Search for the cell housing the specified text and yield its (x, y) center coordinate. 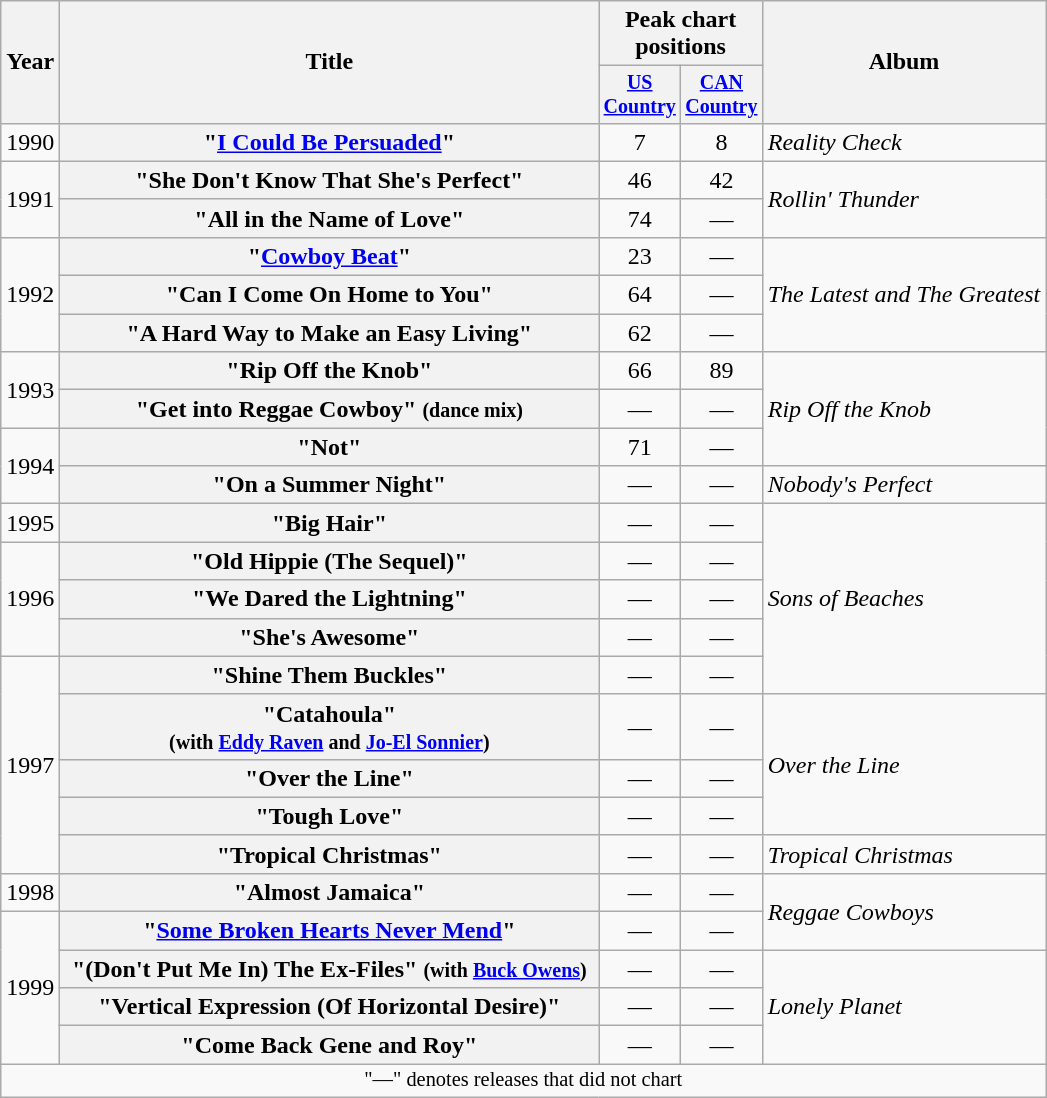
"Rip Off the Knob" (330, 371)
US Country (640, 94)
1990 (30, 142)
1991 (30, 199)
64 (640, 295)
8 (722, 142)
71 (640, 447)
66 (640, 371)
"Catahoula"(with Eddy Raven and Jo-El Sonnier) (330, 726)
"Get into Reggae Cowboy" (dance mix) (330, 409)
"A Hard Way to Make an Easy Living" (330, 333)
"Over the Line" (330, 778)
7 (640, 142)
1994 (30, 466)
46 (640, 180)
23 (640, 256)
Year (30, 62)
Rip Off the Knob (904, 409)
"Shine Them Buckles" (330, 675)
1997 (30, 764)
Sons of Beaches (904, 599)
89 (722, 371)
42 (722, 180)
1993 (30, 390)
Album (904, 62)
Reality Check (904, 142)
Nobody's Perfect (904, 485)
"Tropical Christmas" (330, 854)
"Vertical Expression (Of Horizontal Desire)" (330, 1007)
"All in the Name of Love" (330, 218)
"Old Hippie (The Sequel)" (330, 561)
CAN Country (722, 94)
1995 (30, 523)
"(Don't Put Me In) The Ex-Files" (with Buck Owens) (330, 969)
"Tough Love" (330, 816)
"Some Broken Hearts Never Mend" (330, 931)
1999 (30, 988)
"Almost Jamaica" (330, 892)
"Can I Come On Home to You" (330, 295)
Tropical Christmas (904, 854)
1998 (30, 892)
"She's Awesome" (330, 637)
Rollin' Thunder (904, 199)
"She Don't Know That She's Perfect" (330, 180)
Peak chartpositions (680, 34)
"I Could Be Persuaded" (330, 142)
1996 (30, 599)
"—" denotes releases that did not chart (524, 1081)
"Not" (330, 447)
74 (640, 218)
Lonely Planet (904, 1007)
"Cowboy Beat" (330, 256)
The Latest and The Greatest (904, 294)
62 (640, 333)
"Big Hair" (330, 523)
1992 (30, 294)
"On a Summer Night" (330, 485)
"Come Back Gene and Roy" (330, 1045)
"We Dared the Lightning" (330, 599)
Over the Line (904, 764)
Reggae Cowboys (904, 911)
Title (330, 62)
